Pinpoint the cell where the given text exists, returning its (x, y) midpoint coordinate. 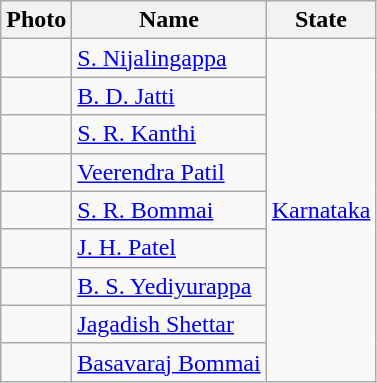
State (321, 20)
S. Nijalingappa (169, 58)
Karnataka (321, 210)
S. R. Kanthi (169, 134)
Basavaraj Bommai (169, 362)
B. S. Yediyurappa (169, 286)
Name (169, 20)
Veerendra Patil (169, 172)
J. H. Patel (169, 248)
Jagadish Shettar (169, 324)
S. R. Bommai (169, 210)
Photo (36, 20)
B. D. Jatti (169, 96)
